Locate the cell with the specified text and output its [X, Y] center coordinate. 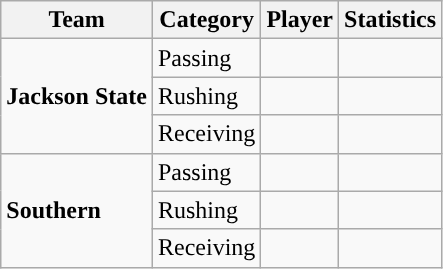
Category [206, 20]
Player [300, 20]
Southern [77, 210]
Statistics [390, 20]
Jackson State [77, 96]
Team [77, 20]
